For the text-containing cell, return its midpoint in (X, Y) coordinate format. 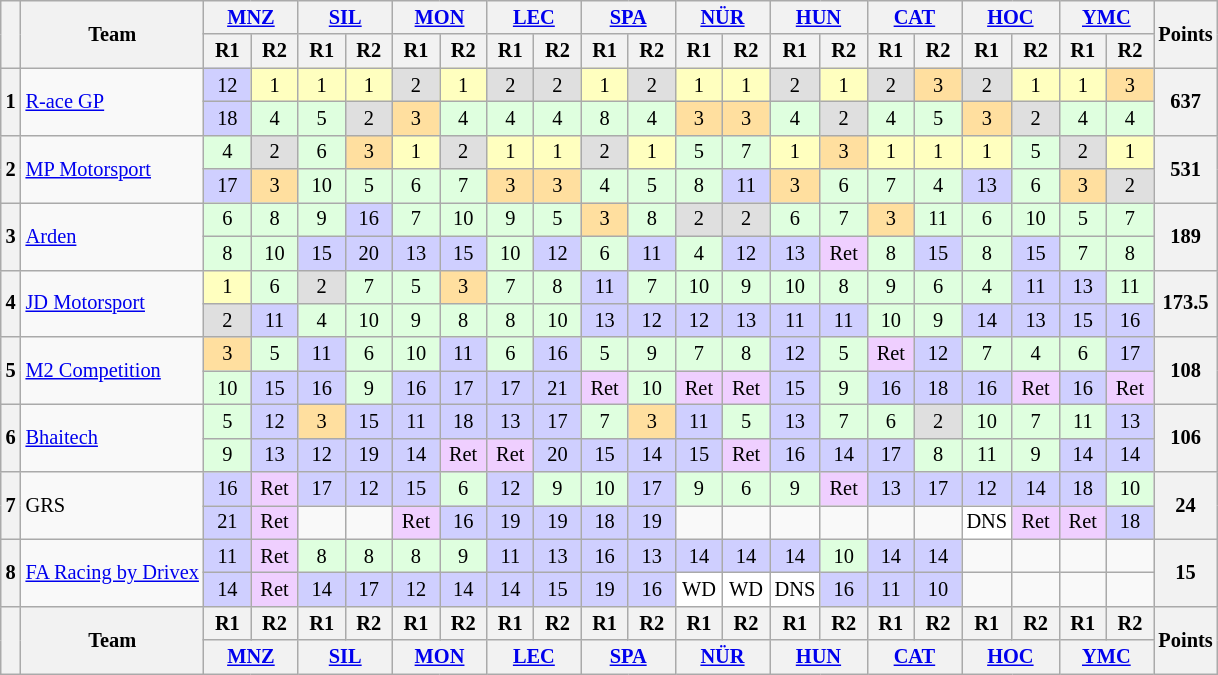
R-ace GP (112, 102)
M2 Competition (112, 370)
637 (1186, 102)
531 (1186, 168)
Bhaitech (112, 438)
GRS (112, 506)
108 (1186, 370)
Arden (112, 236)
189 (1186, 236)
JD Motorsport (112, 304)
106 (1186, 438)
MP Motorsport (112, 168)
24 (1186, 506)
FA Racing by Drivex (112, 572)
173.5 (1186, 304)
